Extract the (x, y) coordinate from the center of the cell holding the provided text.  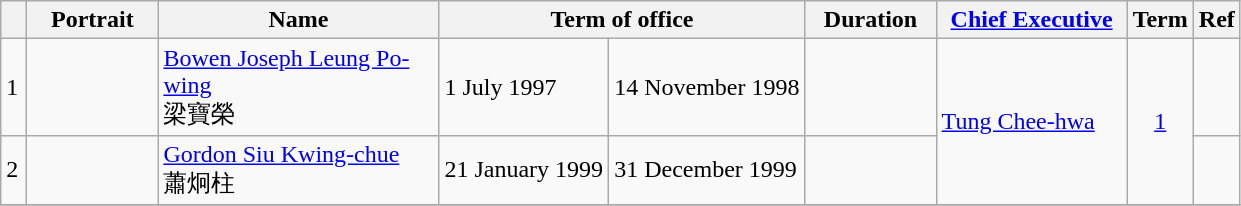
Term (1160, 20)
21 January 1999 (524, 170)
14 November 1998 (707, 88)
Bowen Joseph Leung Po-wing梁寶榮 (298, 88)
Tung Chee-hwa (1032, 122)
31 December 1999 (707, 170)
Portrait (92, 20)
1 July 1997 (524, 88)
Name (298, 20)
Gordon Siu Kwing-chue蕭炯柱 (298, 170)
2 (14, 170)
Duration (870, 20)
Term of office (622, 20)
Ref (1216, 20)
Chief Executive (1032, 20)
